Capture the cell that displays the provided text and extract its (X, Y) central coordinate. 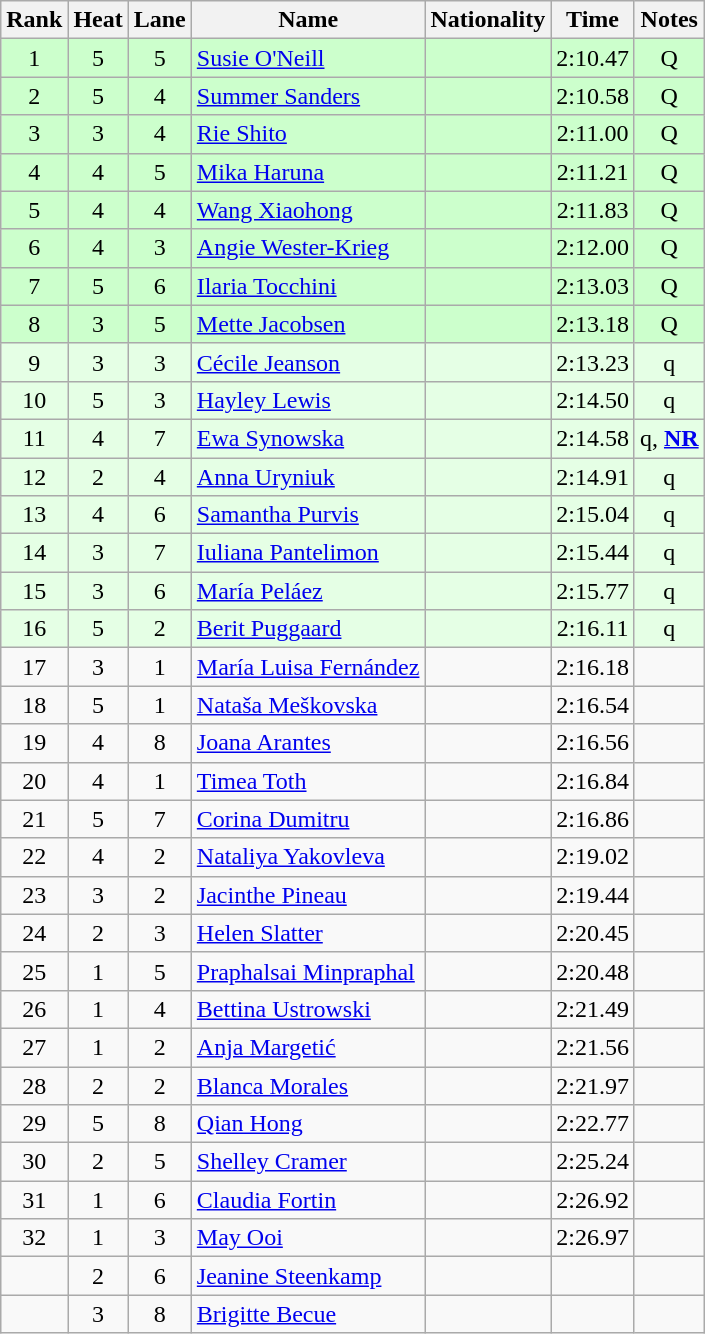
25 (34, 971)
2:10.58 (593, 96)
Summer Sanders (308, 96)
Bettina Ustrowski (308, 1009)
2:14.58 (593, 438)
2:26.92 (593, 1200)
2:14.91 (593, 477)
María Luisa Fernández (308, 667)
2:16.86 (593, 819)
2:13.03 (593, 286)
18 (34, 705)
2:13.18 (593, 324)
2:21.49 (593, 1009)
Shelley Cramer (308, 1162)
Time (593, 20)
Mika Haruna (308, 172)
2:19.02 (593, 857)
28 (34, 1085)
Name (308, 20)
11 (34, 438)
Ilaria Tocchini (308, 286)
19 (34, 743)
30 (34, 1162)
Praphalsai Minpraphal (308, 971)
Qian Hong (308, 1124)
16 (34, 629)
2:15.44 (593, 553)
Brigitte Becue (308, 1314)
2:16.54 (593, 705)
Susie O'Neill (308, 58)
Jacinthe Pineau (308, 895)
27 (34, 1047)
2:13.23 (593, 362)
2:25.24 (593, 1162)
Iuliana Pantelimon (308, 553)
2:11.83 (593, 210)
Claudia Fortin (308, 1200)
24 (34, 933)
2:21.56 (593, 1047)
Anja Margetić (308, 1047)
2:22.77 (593, 1124)
29 (34, 1124)
32 (34, 1238)
15 (34, 591)
31 (34, 1200)
26 (34, 1009)
q, NR (669, 438)
2:16.84 (593, 781)
2:26.97 (593, 1238)
Anna Uryniuk (308, 477)
Helen Slatter (308, 933)
2:11.21 (593, 172)
23 (34, 895)
2:12.00 (593, 248)
2:14.50 (593, 400)
9 (34, 362)
Mette Jacobsen (308, 324)
Lane (160, 20)
14 (34, 553)
Blanca Morales (308, 1085)
Heat (98, 20)
Corina Dumitru (308, 819)
2:16.18 (593, 667)
13 (34, 515)
2:16.11 (593, 629)
Nataša Meškovska (308, 705)
2:21.97 (593, 1085)
2:11.00 (593, 134)
21 (34, 819)
2:20.45 (593, 933)
Rie Shito (308, 134)
2:16.56 (593, 743)
Nataliya Yakovleva (308, 857)
2:10.47 (593, 58)
2:20.48 (593, 971)
Rank (34, 20)
Cécile Jeanson (308, 362)
22 (34, 857)
María Peláez (308, 591)
May Ooi (308, 1238)
Wang Xiaohong (308, 210)
Hayley Lewis (308, 400)
2:15.04 (593, 515)
Berit Puggaard (308, 629)
Nationality (488, 20)
Angie Wester-Krieg (308, 248)
10 (34, 400)
17 (34, 667)
Samantha Purvis (308, 515)
Timea Toth (308, 781)
2:19.44 (593, 895)
Jeanine Steenkamp (308, 1276)
20 (34, 781)
12 (34, 477)
Ewa Synowska (308, 438)
Joana Arantes (308, 743)
2:15.77 (593, 591)
Notes (669, 20)
